Search for the cell housing the specified text and yield its (X, Y) center coordinate. 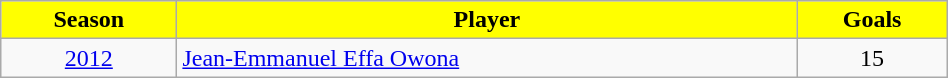
15 (872, 58)
2012 (89, 58)
Player (487, 20)
Goals (872, 20)
Season (89, 20)
Jean-Emmanuel Effa Owona (487, 58)
